Capture the cell that displays the provided text and extract its [x, y] central coordinate. 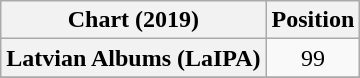
99 [313, 58]
Latvian Albums (LaIPA) [134, 58]
Chart (2019) [134, 20]
Position [313, 20]
